Output the [x, y] coordinate of the center of the cell containing the given text.  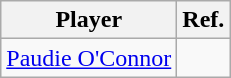
Ref. [204, 20]
Player [89, 20]
Paudie O'Connor [89, 58]
